Output the (x, y) coordinate of the center of the cell containing the given text.  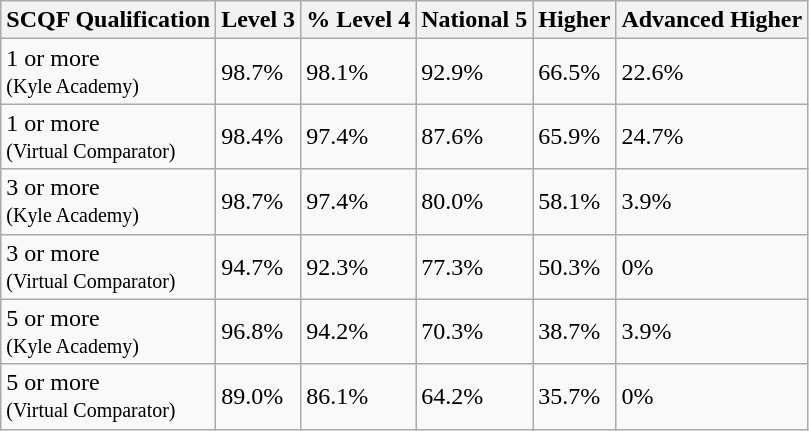
66.5% (574, 72)
22.6% (712, 72)
58.1% (574, 202)
77.3% (474, 266)
80.0% (474, 202)
5 or more (Virtual Comparator) (108, 396)
24.7% (712, 136)
35.7% (574, 396)
92.9% (474, 72)
% Level 4 (358, 20)
50.3% (574, 266)
64.2% (474, 396)
87.6% (474, 136)
96.8% (258, 332)
SCQF Qualification (108, 20)
94.2% (358, 332)
3 or more (Virtual Comparator) (108, 266)
65.9% (574, 136)
Higher (574, 20)
89.0% (258, 396)
70.3% (474, 332)
Level 3 (258, 20)
98.4% (258, 136)
98.1% (358, 72)
Advanced Higher (712, 20)
86.1% (358, 396)
National 5 (474, 20)
92.3% (358, 266)
3 or more (Kyle Academy) (108, 202)
94.7% (258, 266)
38.7% (574, 332)
5 or more (Kyle Academy) (108, 332)
1 or more (Virtual Comparator) (108, 136)
1 or more (Kyle Academy) (108, 72)
